Determine the [x, y] coordinate at the center of the cell enclosing the given text.  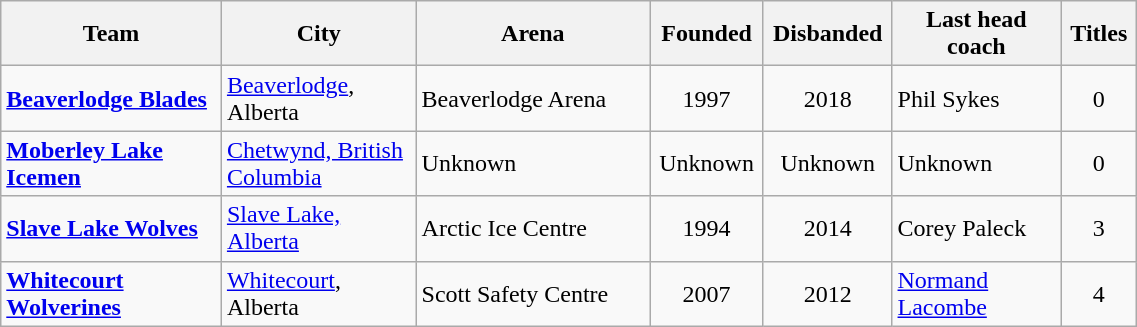
Beaverlodge Arena [533, 98]
Scott Safety Centre [533, 294]
City [318, 34]
Beaverlodge, Alberta [318, 98]
Beaverlodge Blades [112, 98]
Slave Lake Wolves [112, 228]
Whitecourt Wolverines [112, 294]
Arctic Ice Centre [533, 228]
Disbanded [828, 34]
3 [1099, 228]
Normand Lacombe [976, 294]
2014 [828, 228]
Phil Sykes [976, 98]
2007 [707, 294]
4 [1099, 294]
Moberley Lake Icemen [112, 164]
Founded [707, 34]
1994 [707, 228]
2018 [828, 98]
Team [112, 34]
2012 [828, 294]
Whitecourt, Alberta [318, 294]
Arena [533, 34]
Chetwynd, British Columbia [318, 164]
Corey Paleck [976, 228]
Last head coach [976, 34]
Titles [1099, 34]
Slave Lake, Alberta [318, 228]
1997 [707, 98]
